For the text-containing cell, return its midpoint in (X, Y) coordinate format. 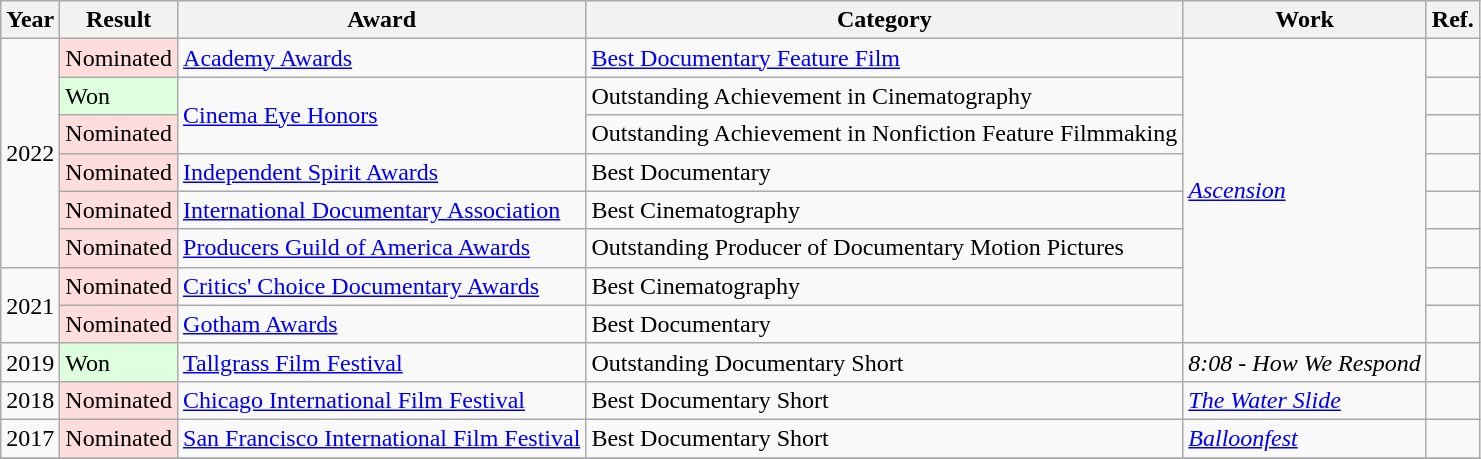
8:08 - How We Respond (1304, 362)
Year (30, 20)
Work (1304, 20)
Cinema Eye Honors (382, 115)
2022 (30, 153)
2019 (30, 362)
2017 (30, 438)
Result (119, 20)
2021 (30, 305)
Award (382, 20)
Outstanding Documentary Short (884, 362)
San Francisco International Film Festival (382, 438)
Best Documentary Feature Film (884, 58)
Category (884, 20)
Ref. (1452, 20)
Chicago International Film Festival (382, 400)
2018 (30, 400)
Outstanding Achievement in Cinematography (884, 96)
Critics' Choice Documentary Awards (382, 286)
International Documentary Association (382, 210)
The Water Slide (1304, 400)
Academy Awards (382, 58)
Outstanding Producer of Documentary Motion Pictures (884, 248)
Balloonfest (1304, 438)
Outstanding Achievement in Nonfiction Feature Filmmaking (884, 134)
Independent Spirit Awards (382, 172)
Ascension (1304, 191)
Tallgrass Film Festival (382, 362)
Producers Guild of America Awards (382, 248)
Gotham Awards (382, 324)
